Scan for the cell matching the given text and deliver its (x, y) coordinate at center. 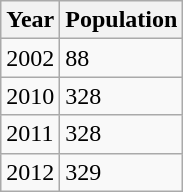
Year (30, 20)
2012 (30, 172)
2002 (30, 58)
329 (122, 172)
88 (122, 58)
2010 (30, 96)
2011 (30, 134)
Population (122, 20)
